Identify which cell holds the provided text, then report its (X, Y) central coordinate. 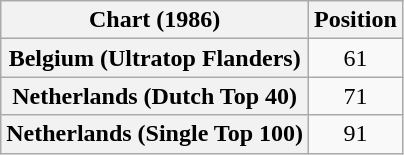
Position (356, 20)
Belgium (Ultratop Flanders) (155, 58)
Netherlands (Dutch Top 40) (155, 96)
Netherlands (Single Top 100) (155, 134)
91 (356, 134)
71 (356, 96)
61 (356, 58)
Chart (1986) (155, 20)
